Detect which cell encompasses the target text, then output its (x, y) center coordinate. 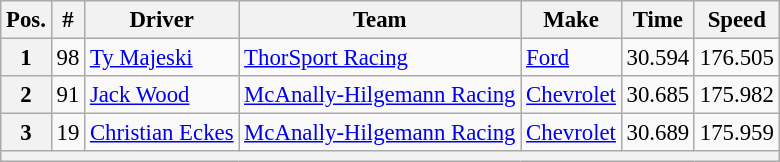
3 (26, 133)
19 (68, 133)
175.959 (736, 133)
Ty Majeski (162, 58)
Make (571, 20)
30.689 (658, 133)
# (68, 20)
Christian Eckes (162, 133)
Ford (571, 58)
1 (26, 58)
ThorSport Racing (380, 58)
Time (658, 20)
Pos. (26, 20)
91 (68, 95)
175.982 (736, 95)
Jack Wood (162, 95)
Driver (162, 20)
2 (26, 95)
30.685 (658, 95)
98 (68, 58)
30.594 (658, 58)
176.505 (736, 58)
Team (380, 20)
Speed (736, 20)
